Determine the (x, y) coordinate at the center of the cell enclosing the given text.  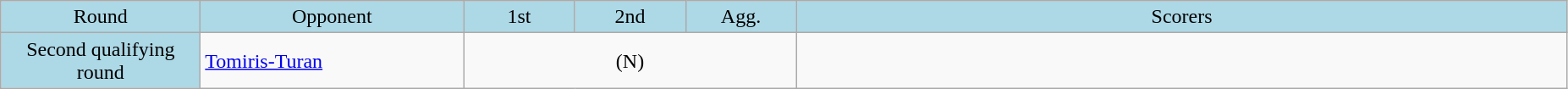
Second qualifying round (101, 61)
Agg. (741, 17)
Opponent (332, 17)
(N) (630, 61)
1st (520, 17)
2nd (630, 17)
Round (101, 17)
Scorers (1181, 17)
Tomiris-Turan (332, 61)
